Return [x, y] of the center of cell containing provided text 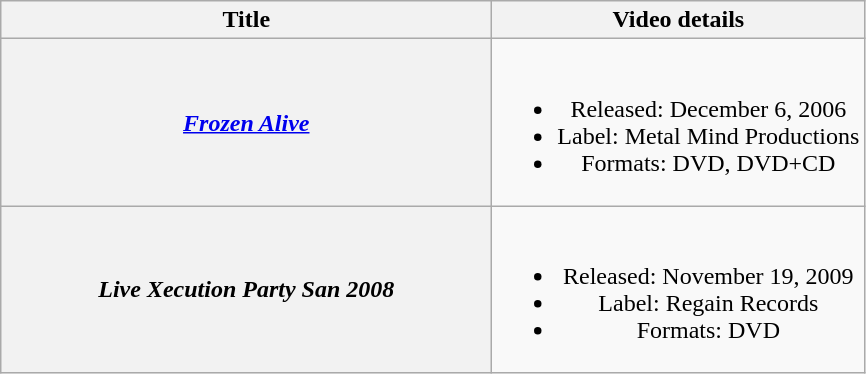
Frozen Alive [246, 122]
Released: December 6, 2006Label: Metal Mind ProductionsFormats: DVD, DVD+CD [678, 122]
Live Xecution Party San 2008 [246, 290]
Title [246, 20]
Released: November 19, 2009Label: Regain RecordsFormats: DVD [678, 290]
Video details [678, 20]
